For the text-containing cell, return its midpoint in [X, Y] coordinate format. 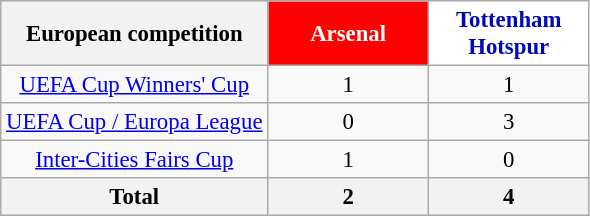
European competition [134, 34]
4 [508, 197]
Inter-Cities Fairs Cup [134, 160]
UEFA Cup Winners' Cup [134, 85]
Total [134, 197]
3 [508, 122]
Arsenal [348, 34]
UEFA Cup / Europa League [134, 122]
2 [348, 197]
Tottenham Hotspur [508, 34]
